Pinpoint the cell where the given text exists, returning its (X, Y) midpoint coordinate. 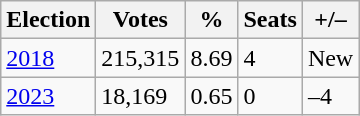
8.69 (212, 58)
–4 (330, 96)
2023 (48, 96)
215,315 (140, 58)
% (212, 20)
0.65 (212, 96)
Seats (270, 20)
4 (270, 58)
0 (270, 96)
18,169 (140, 96)
+/– (330, 20)
New (330, 58)
Votes (140, 20)
2018 (48, 58)
Election (48, 20)
